Determine the (X, Y) coordinate at the center of the cell enclosing the given text.  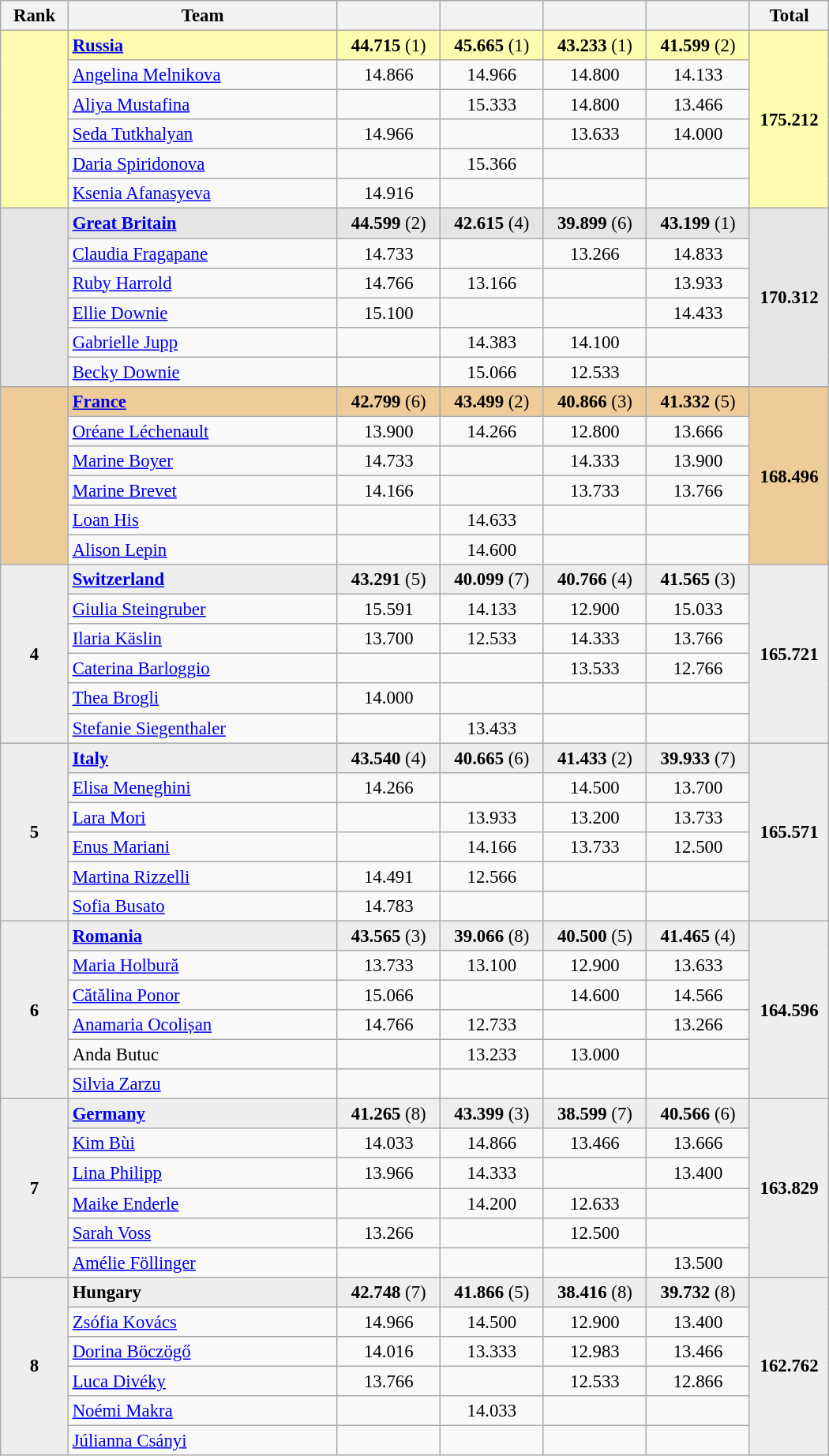
43.499 (2) (493, 402)
Romania (202, 936)
40.566 (6) (698, 1114)
14.566 (698, 996)
175.212 (790, 120)
13.000 (595, 1055)
41.866 (5) (493, 1292)
Hungary (202, 1292)
Rank (35, 16)
12.633 (595, 1203)
41.433 (2) (595, 758)
Claudia Fragapane (202, 253)
12.733 (493, 1025)
Cătălina Ponor (202, 996)
15.333 (493, 105)
14.016 (388, 1352)
Alison Lepin (202, 550)
13.433 (493, 728)
Amélie Föllinger (202, 1263)
Dorina Böczögő (202, 1352)
Giulia Steingruber (202, 610)
14.916 (388, 193)
14.100 (595, 342)
12.983 (595, 1352)
45.665 (1) (493, 46)
Team (202, 16)
41.465 (4) (698, 936)
13.233 (493, 1055)
40.500 (5) (595, 936)
Total (790, 16)
41.599 (2) (698, 46)
Lara Mori (202, 817)
Enus Mariani (202, 847)
Martina Rizzelli (202, 876)
38.599 (7) (595, 1114)
13.500 (698, 1263)
7 (35, 1188)
Anamaria Ocolișan (202, 1025)
5 (35, 832)
12.866 (698, 1381)
162.762 (790, 1366)
Italy (202, 758)
170.312 (790, 298)
164.596 (790, 1010)
Elisa Meneghini (202, 787)
Angelina Melnikova (202, 75)
Kim Bùi (202, 1144)
6 (35, 1010)
Switzerland (202, 580)
Sarah Voss (202, 1233)
Seda Tutkhalyan (202, 134)
15.591 (388, 610)
40.665 (6) (493, 758)
14.433 (698, 313)
13.166 (493, 283)
Ellie Downie (202, 313)
Ruby Harrold (202, 283)
Ksenia Afanasyeva (202, 193)
14.783 (388, 906)
44.599 (2) (388, 223)
41.332 (5) (698, 402)
13.966 (388, 1173)
15.366 (493, 164)
14.383 (493, 342)
39.899 (6) (595, 223)
43.291 (5) (388, 580)
Daria Spiridonova (202, 164)
Marine Brevet (202, 490)
Oréane Léchenault (202, 431)
42.615 (4) (493, 223)
39.933 (7) (698, 758)
Marine Boyer (202, 461)
168.496 (790, 476)
Caterina Barloggio (202, 669)
Silvia Zarzu (202, 1084)
Loan His (202, 520)
14.633 (493, 520)
165.721 (790, 654)
165.571 (790, 832)
14.491 (388, 876)
France (202, 402)
8 (35, 1366)
Ilaria Käslin (202, 639)
43.540 (4) (388, 758)
39.066 (8) (493, 936)
Sofia Busato (202, 906)
Germany (202, 1114)
13.533 (595, 669)
Maike Enderle (202, 1203)
Zsófia Kovács (202, 1322)
12.766 (698, 669)
163.829 (790, 1188)
15.100 (388, 313)
Lina Philipp (202, 1173)
41.565 (3) (698, 580)
13.200 (595, 817)
13.100 (493, 966)
Great Britain (202, 223)
44.715 (1) (388, 46)
14.833 (698, 253)
43.233 (1) (595, 46)
40.099 (7) (493, 580)
Becky Downie (202, 372)
39.732 (8) (698, 1292)
14.200 (493, 1203)
Luca Divéky (202, 1381)
12.800 (595, 431)
13.333 (493, 1352)
40.866 (3) (595, 402)
42.748 (7) (388, 1292)
42.799 (6) (388, 402)
41.265 (8) (388, 1114)
38.416 (8) (595, 1292)
Maria Holbură (202, 966)
12.566 (493, 876)
43.199 (1) (698, 223)
Stefanie Siegenthaler (202, 728)
Russia (202, 46)
43.399 (3) (493, 1114)
40.766 (4) (595, 580)
43.565 (3) (388, 936)
15.033 (698, 610)
Aliya Mustafina (202, 105)
Noémi Makra (202, 1411)
Gabrielle Jupp (202, 342)
Thea Brogli (202, 699)
Anda Butuc (202, 1055)
4 (35, 654)
Júlianna Csányi (202, 1440)
